Find where the given text appears and provide that cell's center as (X, Y) coordinate. 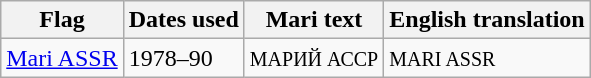
Mari ASSR (62, 58)
MARI ASSR (487, 58)
English translation (487, 20)
Flag (62, 20)
МАРИЙ АССР (314, 58)
Dates used (184, 20)
1978–90 (184, 58)
Mari text (314, 20)
